Detect which cell encompasses the target text, then output its (X, Y) center coordinate. 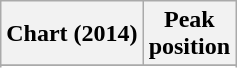
Peakposition (189, 34)
Chart (2014) (72, 34)
